Capture the cell that displays the provided text and extract its (X, Y) central coordinate. 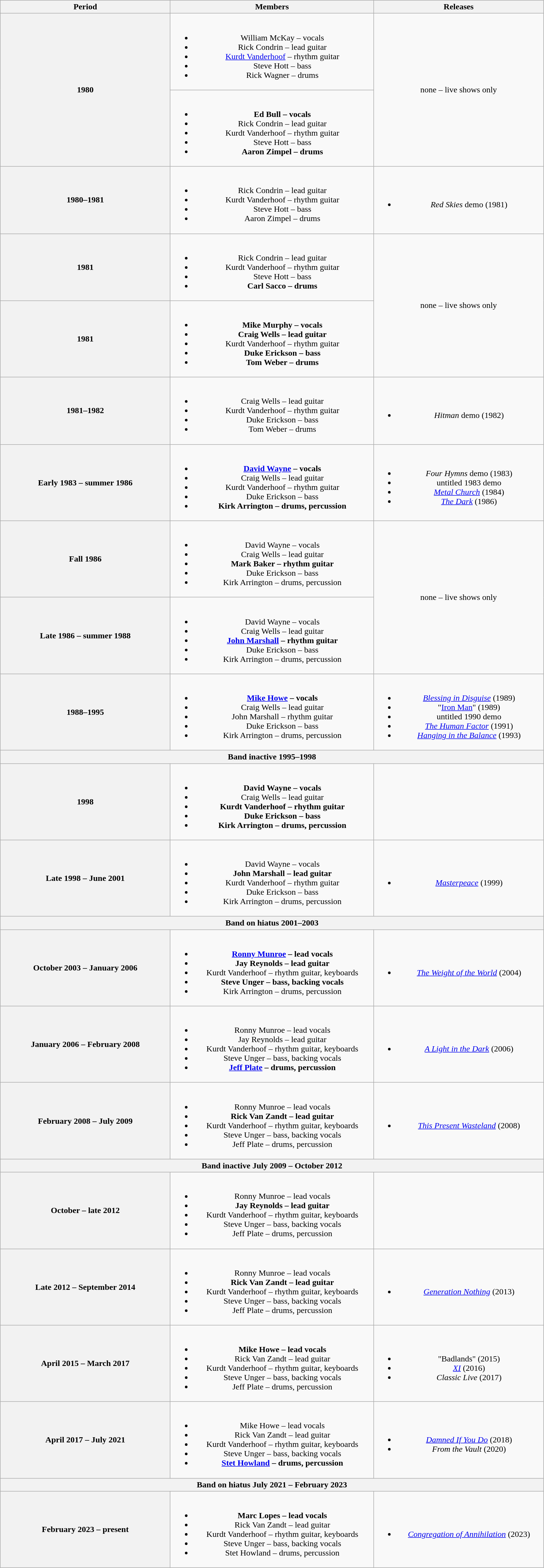
Rick Condrin – lead guitarKurdt Vanderhoof – rhythm guitarSteve Hott – bassCarl Sacco – drums (272, 267)
October 2003 – January 2006 (85, 968)
Releases (458, 7)
1998 (85, 801)
Congregation of Annihilation (2023) (458, 1529)
Band on hiatus July 2021 – February 2023 (272, 1485)
Late 1986 – summer 1988 (85, 635)
April 2017 – July 2021 (85, 1440)
Early 1983 – summer 1986 (85, 482)
October – late 2012 (85, 1210)
Craig Wells – lead guitarKurdt Vanderhoof – rhythm guitarDuke Erickson – bassTom Weber – drums (272, 411)
Blessing in Disguise (1989)"Iron Man" (1989)untitled 1990 demoThe Human Factor (1991)Hanging in the Balance (1993) (458, 712)
Masterpeace (1999) (458, 878)
Band inactive 1995–1998 (272, 757)
This Present Wasteland (2008) (458, 1121)
1988–1995 (85, 712)
1981–1982 (85, 411)
1980–1981 (85, 200)
Damned If You Do (2018)From the Vault (2020) (458, 1440)
Members (272, 7)
Late 2012 – September 2014 (85, 1287)
January 2006 – February 2008 (85, 1044)
Ed Bull – vocalsRick Condrin – lead guitarKurdt Vanderhoof – rhythm guitarSteve Hott – bassAaron Zimpel – drums (272, 128)
Period (85, 7)
Band inactive July 2009 – October 2012 (272, 1166)
David Wayne – vocalsCraig Wells – lead guitarMark Baker – rhythm guitarDuke Erickson – bassKirk Arrington – drums, percussion (272, 559)
The Weight of the World (2004) (458, 968)
Late 1998 – June 2001 (85, 878)
David Wayne – vocalsJohn Marshall – lead guitarKurdt Vanderhoof – rhythm guitarDuke Erickson – bassKirk Arrington – drums, percussion (272, 878)
David Wayne – vocalsCraig Wells – lead guitarJohn Marshall – rhythm guitarDuke Erickson – bassKirk Arrington – drums, percussion (272, 635)
Hitman demo (1982) (458, 411)
Fall 1986 (85, 559)
Four Hymns demo (1983)untitled 1983 demoMetal Church (1984)The Dark (1986) (458, 482)
"Badlands" (2015)XI (2016)Classic Live (2017) (458, 1363)
Band on hiatus 2001–2003 (272, 923)
Generation Nothing (2013) (458, 1287)
1980 (85, 90)
February 2008 – July 2009 (85, 1121)
Mike Murphy – vocalsCraig Wells – lead guitarKurdt Vanderhoof – rhythm guitarDuke Erickson – bassTom Weber – drums (272, 339)
February 2023 – present (85, 1529)
Red Skies demo (1981) (458, 200)
William McKay – vocalsRick Condrin – lead guitarKurdt Vanderhoof – rhythm guitarSteve Hott – bassRick Wagner – drums (272, 52)
A Light in the Dark (2006) (458, 1044)
Rick Condrin – lead guitarKurdt Vanderhoof – rhythm guitarSteve Hott – bassAaron Zimpel – drums (272, 200)
April 2015 – March 2017 (85, 1363)
Mike Howe – vocalsCraig Wells – lead guitarJohn Marshall – rhythm guitarDuke Erickson – bassKirk Arrington – drums, percussion (272, 712)
